Determine the [x, y] coordinate at the center of the cell enclosing the given text.  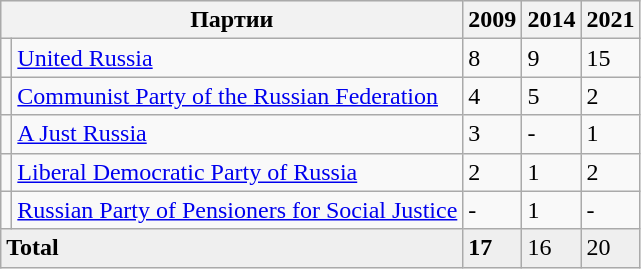
8 [492, 58]
15 [610, 58]
Liberal Democratic Party of Russia [238, 172]
2014 [552, 20]
5 [552, 96]
17 [492, 248]
20 [610, 248]
Партии [232, 20]
4 [492, 96]
3 [492, 134]
United Russia [238, 58]
16 [552, 248]
9 [552, 58]
A Just Russia [238, 134]
2021 [610, 20]
Communist Party of the Russian Federation [238, 96]
Total [232, 248]
Russian Party of Pensioners for Social Justice [238, 210]
2009 [492, 20]
